Scan for the cell matching the given text and deliver its [X, Y] coordinate at center. 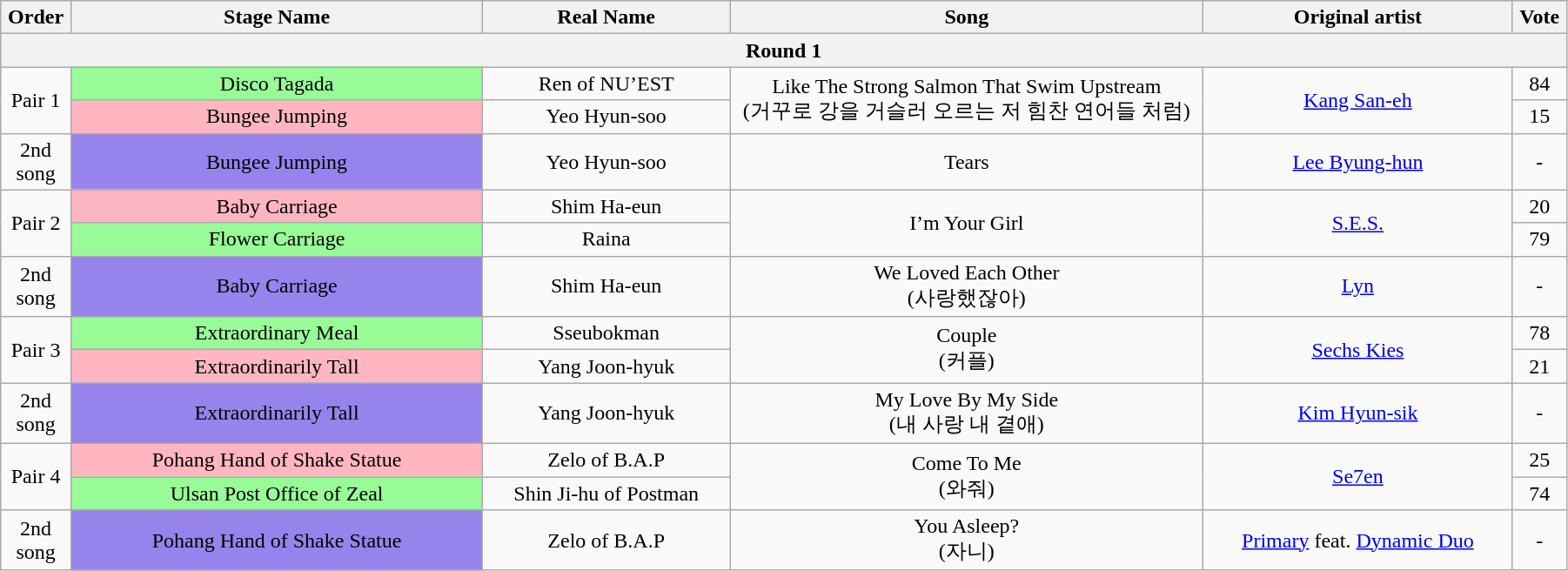
74 [1540, 494]
Kim Hyun-sik [1357, 413]
Shin Ji-hu of Postman [606, 494]
Original artist [1357, 17]
Tears [967, 162]
79 [1540, 239]
78 [1540, 333]
Real Name [606, 17]
Disco Tagada [277, 84]
Raina [606, 239]
21 [1540, 366]
I’m Your Girl [967, 223]
Kang San-eh [1357, 100]
25 [1540, 460]
Flower Carriage [277, 239]
Extraordinary Meal [277, 333]
Order [37, 17]
Primary feat. Dynamic Duo [1357, 541]
Song [967, 17]
Lee Byung-hun [1357, 162]
Se7en [1357, 476]
My Love By My Side(내 사랑 내 곁애) [967, 413]
Pair 3 [37, 350]
Sechs Kies [1357, 350]
20 [1540, 206]
Lyn [1357, 286]
15 [1540, 117]
You Asleep?(자니) [967, 541]
Vote [1540, 17]
S.E.S. [1357, 223]
Stage Name [277, 17]
Sseubokman [606, 333]
84 [1540, 84]
Ulsan Post Office of Zeal [277, 494]
Pair 4 [37, 476]
Like The Strong Salmon That Swim Upstream(거꾸로 강을 거슬러 오르는 저 힘찬 연어들 처럼) [967, 100]
Couple(커플) [967, 350]
We Loved Each Other(사랑했잖아) [967, 286]
Round 1 [784, 50]
Ren of NU’EST [606, 84]
Pair 2 [37, 223]
Pair 1 [37, 100]
Come To Me(와줘) [967, 476]
